Locate the cell with the specified text and output its (x, y) center coordinate. 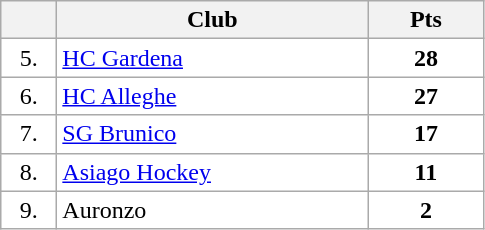
6. (29, 96)
17 (426, 134)
SG Brunico (212, 134)
Auronzo (212, 210)
5. (29, 58)
27 (426, 96)
7. (29, 134)
9. (29, 210)
8. (29, 172)
HC Gardena (212, 58)
11 (426, 172)
28 (426, 58)
Club (212, 20)
2 (426, 210)
HC Alleghe (212, 96)
Asiago Hockey (212, 172)
Pts (426, 20)
